Pinpoint the cell where the given text exists, returning its (x, y) midpoint coordinate. 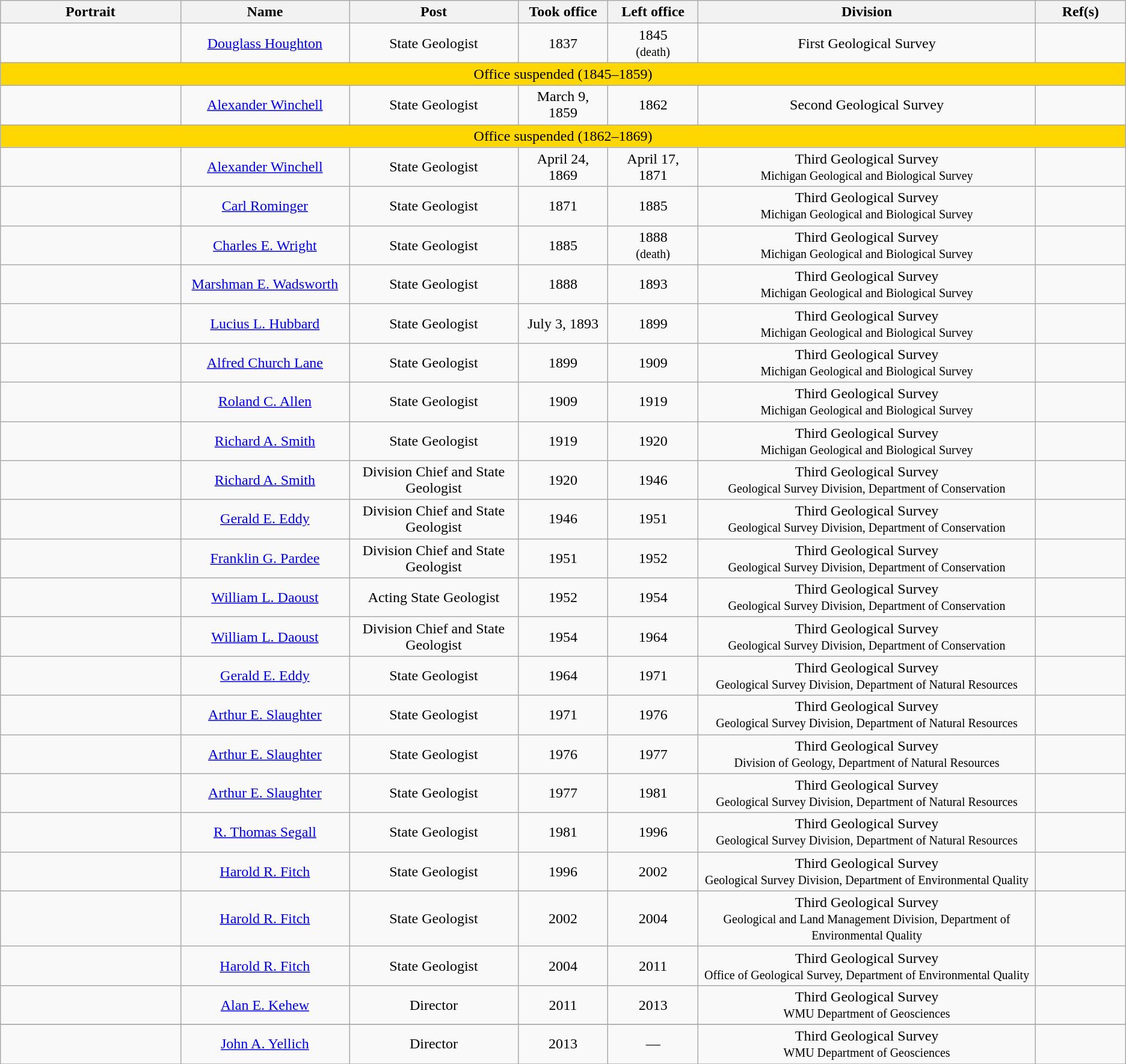
Douglass Houghton (265, 43)
John A. Yellich (265, 1044)
Third Geological SurveyGeological Survey Division, Department of Environmental Quality (866, 871)
Franklin G. Pardee (265, 558)
Post (434, 12)
Division (866, 12)
Took office (563, 12)
Ref(s) (1081, 12)
Alan E. Kehew (265, 1004)
April 17, 1871 (653, 167)
1893 (653, 284)
Third Geological SurveyGeological and Land Management Division, Department of Environmental Quality (866, 918)
Office suspended (1862–1869) (563, 136)
Acting State Geologist (434, 598)
1888 (563, 284)
Charles E. Wright (265, 245)
Third Geological SurveyDivision of Geology, Department of Natural Resources (866, 754)
R. Thomas Segall (265, 832)
— (653, 1044)
Second Geological Survey (866, 105)
Roland C. Allen (265, 402)
Left office (653, 12)
Name (265, 12)
1862 (653, 105)
1871 (563, 206)
1888(death) (653, 245)
Third Geological SurveyOffice of Geological Survey, Department of Environmental Quality (866, 966)
April 24, 1869 (563, 167)
Alfred Church Lane (265, 362)
Carl Rominger (265, 206)
1837 (563, 43)
July 3, 1893 (563, 324)
Marshman E. Wadsworth (265, 284)
Office suspended (1845–1859) (563, 74)
Portrait (90, 12)
March 9, 1859 (563, 105)
First Geological Survey (866, 43)
1845(death) (653, 43)
Lucius L. Hubbard (265, 324)
